Extract the [x, y] coordinate from the center of the cell holding the provided text.  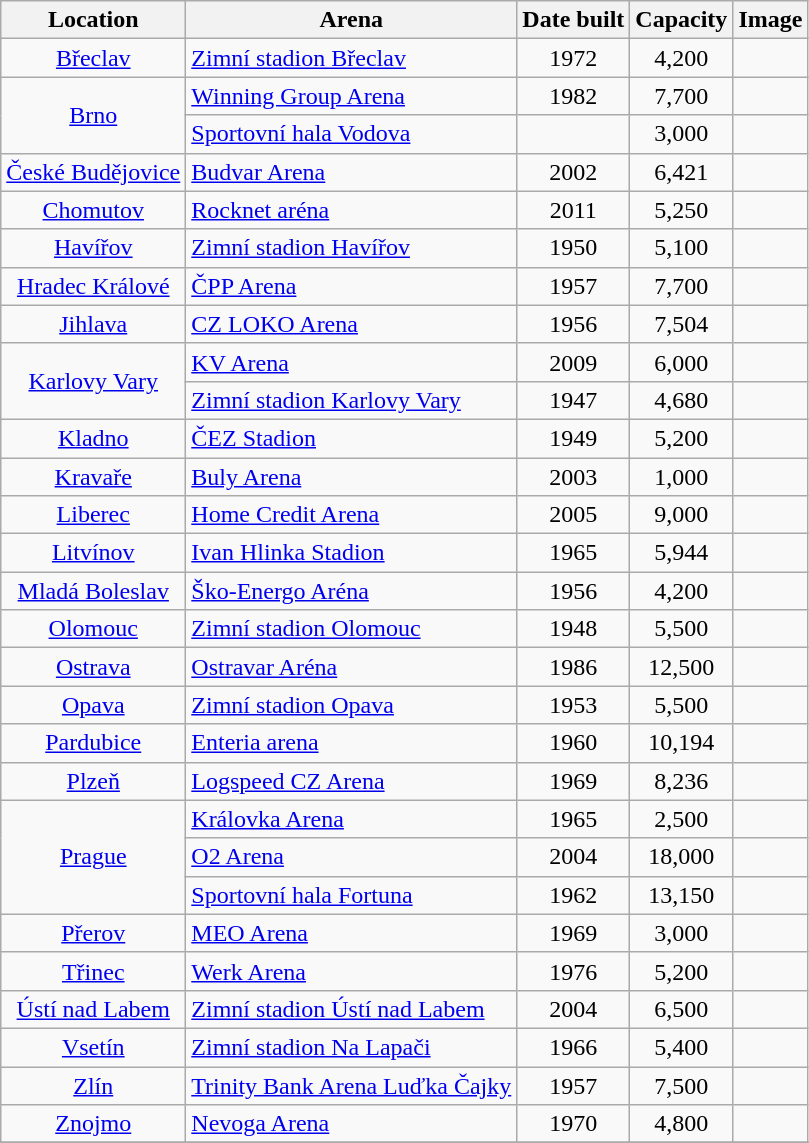
2005 [574, 515]
1972 [574, 58]
5,250 [682, 210]
Opava [94, 705]
1986 [574, 667]
Nevoga Arena [352, 1124]
KV Arena [352, 362]
Zimní stadion Havířov [352, 248]
Třinec [94, 971]
1976 [574, 971]
1947 [574, 400]
1953 [574, 705]
Liberec [94, 515]
Hradec Králové [94, 286]
Jihlava [94, 324]
Prague [94, 857]
ČEZ Stadion [352, 438]
5,100 [682, 248]
Rocknet aréna [352, 210]
Enteria arena [352, 743]
Budvar Arena [352, 172]
Kladno [94, 438]
Plzeň [94, 781]
Znojmo [94, 1124]
Location [94, 20]
Zimní stadion Olomouc [352, 629]
Karlovy Vary [94, 381]
Ško-Energo Aréna [352, 591]
1950 [574, 248]
MEO Arena [352, 933]
Trinity Bank Arena Luďka Čajky [352, 1085]
Břeclav [94, 58]
Home Credit Arena [352, 515]
6,000 [682, 362]
2002 [574, 172]
Zlín [94, 1085]
Chomutov [94, 210]
6,500 [682, 1009]
Havířov [94, 248]
Královka Arena [352, 819]
Olomouc [94, 629]
Werk Arena [352, 971]
Date built [574, 20]
1949 [574, 438]
Arena [352, 20]
CZ LOKO Arena [352, 324]
4,800 [682, 1124]
Zimní stadion Na Lapači [352, 1047]
1960 [574, 743]
Zimní stadion Karlovy Vary [352, 400]
Ústí nad Labem [94, 1009]
Ostrava [94, 667]
4,680 [682, 400]
Zimní stadion Ústí nad Labem [352, 1009]
2003 [574, 477]
Winning Group Arena [352, 96]
2,500 [682, 819]
12,500 [682, 667]
2011 [574, 210]
1948 [574, 629]
1966 [574, 1047]
Zimní stadion Opava [352, 705]
Logspeed CZ Arena [352, 781]
8,236 [682, 781]
6,421 [682, 172]
O2 Arena [352, 857]
ČPP Arena [352, 286]
9,000 [682, 515]
Buly Arena [352, 477]
Přerov [94, 933]
Ostravar Aréna [352, 667]
Litvínov [94, 553]
Sportovní hala Vodova [352, 134]
Pardubice [94, 743]
5,944 [682, 553]
Brno [94, 115]
1,000 [682, 477]
Image [770, 20]
Ivan Hlinka Stadion [352, 553]
2009 [574, 362]
7,504 [682, 324]
1962 [574, 895]
Vsetín [94, 1047]
7,500 [682, 1085]
Kravaře [94, 477]
Sportovní hala Fortuna [352, 895]
Mladá Boleslav [94, 591]
5,400 [682, 1047]
13,150 [682, 895]
České Budějovice [94, 172]
18,000 [682, 857]
1982 [574, 96]
Zimní stadion Břeclav [352, 58]
10,194 [682, 743]
Capacity [682, 20]
1970 [574, 1124]
